From the cell containing the given text, extract its center point as [x, y] coordinate. 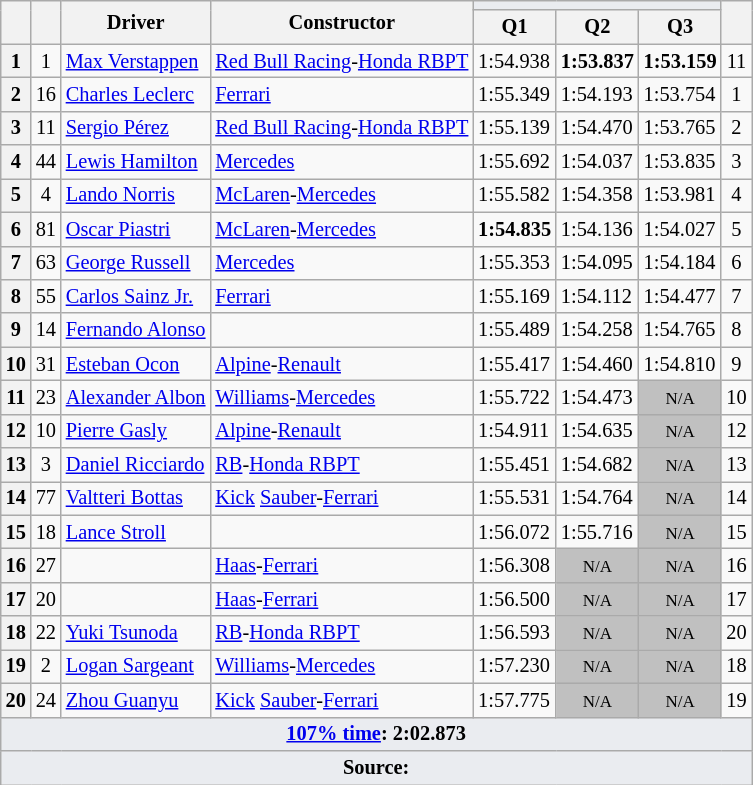
1:55.531 [514, 498]
1:57.230 [514, 666]
1:54.358 [598, 195]
1:54.095 [598, 263]
55 [46, 296]
23 [46, 397]
Zhou Guanyu [136, 700]
Driver [136, 22]
44 [46, 162]
1:55.489 [514, 330]
1:55.692 [514, 162]
1:54.184 [680, 263]
1:54.136 [598, 229]
Q3 [680, 27]
1:57.775 [514, 700]
Esteban Ocon [136, 364]
Sergio Pérez [136, 128]
Q1 [514, 27]
1:54.938 [514, 61]
Constructor [342, 22]
63 [46, 263]
Carlos Sainz Jr. [136, 296]
1:54.037 [598, 162]
1:54.835 [514, 229]
1:55.722 [514, 397]
1:54.027 [680, 229]
1:55.716 [598, 532]
1:56.308 [514, 565]
1:55.349 [514, 94]
1:55.451 [514, 465]
Lance Stroll [136, 532]
1:54.682 [598, 465]
George Russell [136, 263]
1:53.159 [680, 61]
24 [46, 700]
107% time: 2:02.873 [376, 734]
27 [46, 565]
1:53.835 [680, 162]
1:55.169 [514, 296]
Yuki Tsunoda [136, 633]
1:54.473 [598, 397]
22 [46, 633]
Alexander Albon [136, 397]
1:54.810 [680, 364]
1:54.477 [680, 296]
1:54.193 [598, 94]
Fernando Alonso [136, 330]
Max Verstappen [136, 61]
1:55.353 [514, 263]
Q2 [598, 27]
1:53.754 [680, 94]
31 [46, 364]
1:56.593 [514, 633]
Source: [376, 767]
Charles Leclerc [136, 94]
1:54.765 [680, 330]
Pierre Gasly [136, 431]
1:56.072 [514, 532]
1:53.981 [680, 195]
Lando Norris [136, 195]
Valtteri Bottas [136, 498]
81 [46, 229]
1:55.582 [514, 195]
1:55.139 [514, 128]
77 [46, 498]
Daniel Ricciardo [136, 465]
1:54.635 [598, 431]
Logan Sargeant [136, 666]
1:53.837 [598, 61]
1:53.765 [680, 128]
1:54.460 [598, 364]
1:56.500 [514, 599]
1:54.112 [598, 296]
Oscar Piastri [136, 229]
1:55.417 [514, 364]
1:54.911 [514, 431]
1:54.258 [598, 330]
1:54.764 [598, 498]
1:54.470 [598, 128]
Lewis Hamilton [136, 162]
